Determine the [X, Y] coordinate at the center of the cell enclosing the given text.  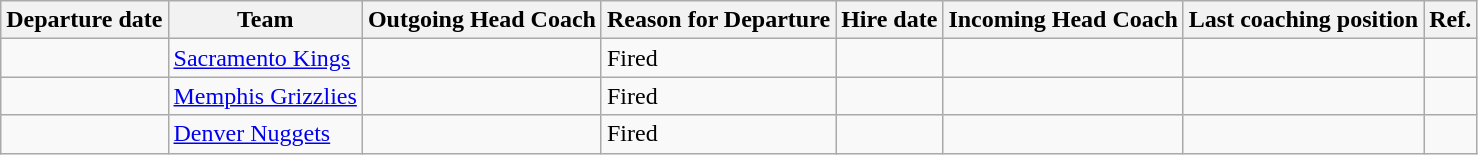
Departure date [84, 20]
Memphis Grizzlies [265, 96]
Outgoing Head Coach [482, 20]
Ref. [1450, 20]
Hire date [890, 20]
Team [265, 20]
Last coaching position [1303, 20]
Denver Nuggets [265, 134]
Sacramento Kings [265, 58]
Reason for Departure [718, 20]
Incoming Head Coach [1063, 20]
